Capture the cell that displays the provided text and extract its [x, y] central coordinate. 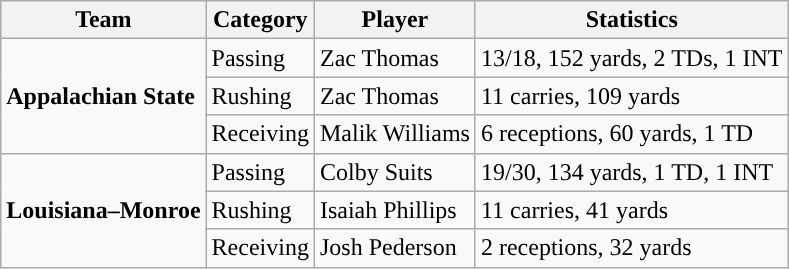
13/18, 152 yards, 2 TDs, 1 INT [632, 58]
6 receptions, 60 yards, 1 TD [632, 134]
Player [394, 20]
Colby Suits [394, 172]
Isaiah Phillips [394, 210]
Josh Pederson [394, 248]
11 carries, 41 yards [632, 210]
Malik Williams [394, 134]
Louisiana–Monroe [104, 210]
Appalachian State [104, 96]
2 receptions, 32 yards [632, 248]
11 carries, 109 yards [632, 96]
Team [104, 20]
Category [260, 20]
Statistics [632, 20]
19/30, 134 yards, 1 TD, 1 INT [632, 172]
